Locate the cell with the specified text and output its [x, y] center coordinate. 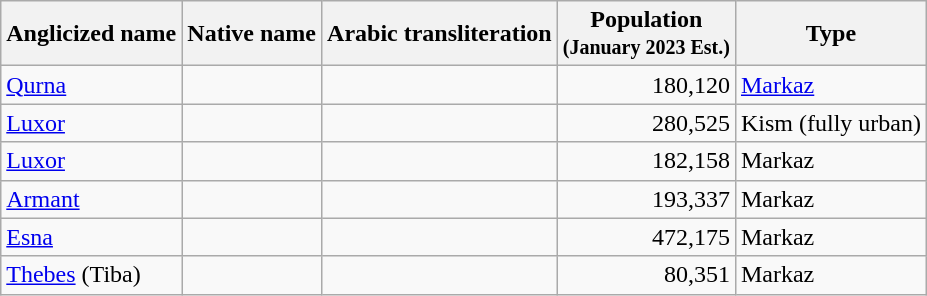
Qurna [92, 85]
Arabic transliteration [440, 34]
Esna [92, 237]
180,120 [646, 85]
80,351 [646, 275]
Type [830, 34]
Thebes (Tiba) [92, 275]
193,337 [646, 199]
182,158 [646, 161]
Kism (fully urban) [830, 123]
472,175 [646, 237]
Population(January 2023 Est.) [646, 34]
Armant [92, 199]
280,525 [646, 123]
Anglicized name [92, 34]
Native name [252, 34]
